For the text-containing cell, return its midpoint in [X, Y] coordinate format. 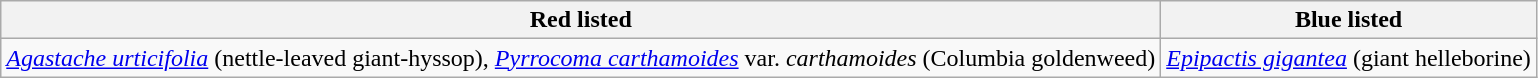
Blue listed [1349, 20]
Agastache urticifolia (nettle-leaved giant-hyssop), Pyrrocoma carthamoides var. carthamoides (Columbia goldenweed) [581, 58]
Red listed [581, 20]
Epipactis gigantea (giant helleborine) [1349, 58]
